Search for the cell housing the specified text and yield its [x, y] center coordinate. 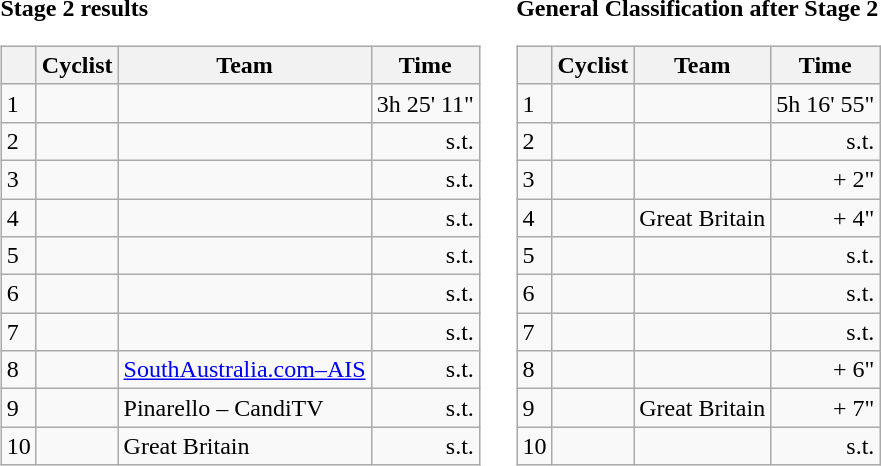
3h 25' 11" [425, 103]
+ 2" [826, 179]
+ 7" [826, 408]
Pinarello – CandiTV [244, 408]
+ 4" [826, 217]
SouthAustralia.com–AIS [244, 370]
5h 16' 55" [826, 103]
+ 6" [826, 370]
